Locate the cell with the specified text and output its [x, y] center coordinate. 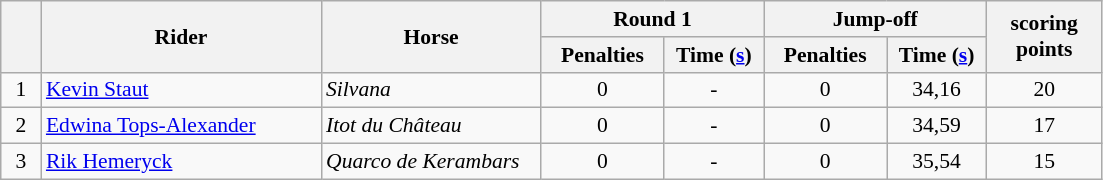
Round 1 [652, 19]
Jump-off [876, 19]
Quarco de Kerambars [431, 162]
34,59 [936, 126]
Rik Hemeryck [181, 162]
Horse [431, 36]
15 [1044, 162]
scoringpoints [1044, 36]
Kevin Staut [181, 90]
34,16 [936, 90]
1 [21, 90]
35,54 [936, 162]
Silvana [431, 90]
Rider [181, 36]
Itot du Château [431, 126]
2 [21, 126]
20 [1044, 90]
17 [1044, 126]
Edwina Tops-Alexander [181, 126]
3 [21, 162]
